Locate the cell with the specified text and output its [X, Y] center coordinate. 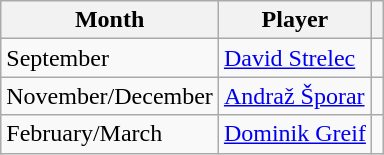
November/December [110, 96]
David Strelec [294, 58]
February/March [110, 134]
Player [294, 20]
Month [110, 20]
Andraž Šporar [294, 96]
Dominik Greif [294, 134]
September [110, 58]
